Pinpoint the cell where the given text exists, returning its (X, Y) midpoint coordinate. 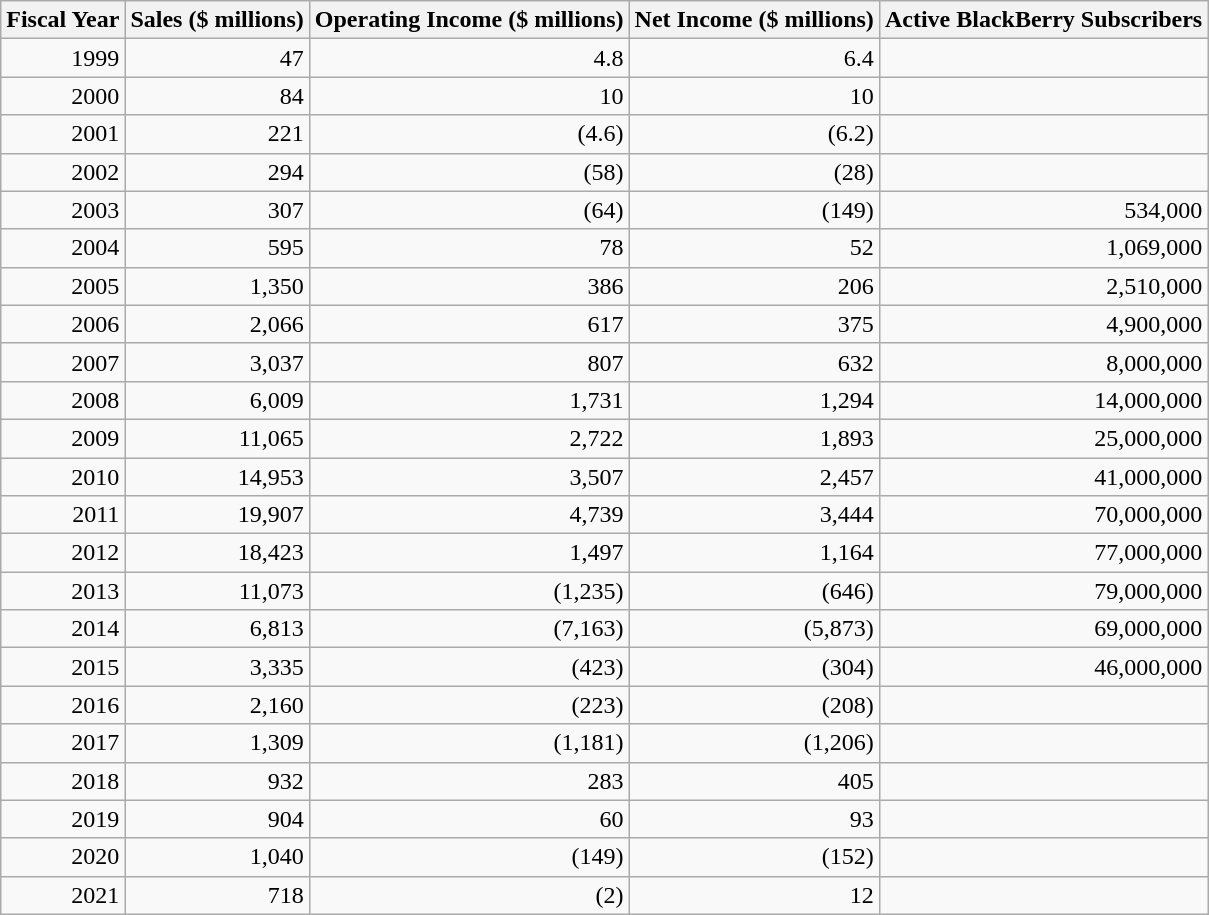
932 (217, 781)
718 (217, 895)
(1,206) (754, 743)
1999 (63, 58)
77,000,000 (1043, 553)
375 (754, 324)
79,000,000 (1043, 591)
2,457 (754, 477)
2,160 (217, 705)
3,444 (754, 515)
2008 (63, 400)
11,073 (217, 591)
41,000,000 (1043, 477)
1,294 (754, 400)
(6.2) (754, 134)
2001 (63, 134)
4,900,000 (1043, 324)
1,040 (217, 857)
25,000,000 (1043, 438)
1,731 (469, 400)
(1,181) (469, 743)
(646) (754, 591)
2020 (63, 857)
2002 (63, 172)
52 (754, 248)
78 (469, 248)
Fiscal Year (63, 20)
1,309 (217, 743)
904 (217, 819)
(28) (754, 172)
47 (217, 58)
221 (217, 134)
(58) (469, 172)
2015 (63, 667)
(2) (469, 895)
3,037 (217, 362)
2012 (63, 553)
632 (754, 362)
(4.6) (469, 134)
617 (469, 324)
4.8 (469, 58)
Active BlackBerry Subscribers (1043, 20)
(5,873) (754, 629)
6.4 (754, 58)
386 (469, 286)
1,164 (754, 553)
3,507 (469, 477)
11,065 (217, 438)
534,000 (1043, 210)
2000 (63, 96)
2021 (63, 895)
2004 (63, 248)
12 (754, 895)
18,423 (217, 553)
2016 (63, 705)
2014 (63, 629)
2013 (63, 591)
8,000,000 (1043, 362)
84 (217, 96)
206 (754, 286)
2,066 (217, 324)
60 (469, 819)
595 (217, 248)
14,953 (217, 477)
(7,163) (469, 629)
2005 (63, 286)
2007 (63, 362)
294 (217, 172)
Sales ($ millions) (217, 20)
(208) (754, 705)
2,722 (469, 438)
2010 (63, 477)
2011 (63, 515)
93 (754, 819)
2003 (63, 210)
3,335 (217, 667)
(423) (469, 667)
2009 (63, 438)
(64) (469, 210)
2018 (63, 781)
69,000,000 (1043, 629)
(1,235) (469, 591)
1,069,000 (1043, 248)
283 (469, 781)
(152) (754, 857)
(223) (469, 705)
2,510,000 (1043, 286)
2006 (63, 324)
2017 (63, 743)
1,497 (469, 553)
6,813 (217, 629)
1,350 (217, 286)
2019 (63, 819)
(304) (754, 667)
6,009 (217, 400)
1,893 (754, 438)
307 (217, 210)
19,907 (217, 515)
70,000,000 (1043, 515)
Net Income ($ millions) (754, 20)
14,000,000 (1043, 400)
46,000,000 (1043, 667)
4,739 (469, 515)
405 (754, 781)
Operating Income ($ millions) (469, 20)
807 (469, 362)
